Determine the [X, Y] coordinate at the center of the cell enclosing the given text.  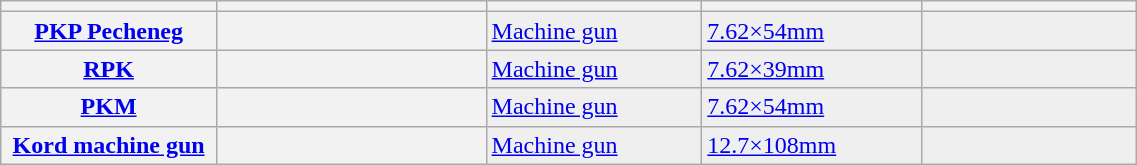
PKM [109, 107]
7.62×39mm [812, 69]
Kord machine gun [109, 145]
12.7×108mm [812, 145]
RPK [109, 69]
PKP Pecheneg [109, 31]
